For the text-containing cell, return its midpoint in (X, Y) coordinate format. 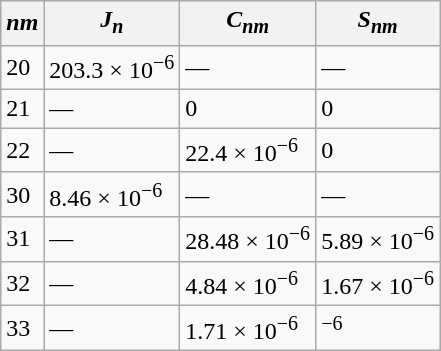
Snm (378, 23)
30 (22, 194)
203.3 × 10−6 (112, 68)
31 (22, 240)
32 (22, 284)
22.4 × 10−6 (248, 150)
Cnm (248, 23)
−6 (378, 328)
22 (22, 150)
28.48 × 10−6 (248, 240)
5.89 × 10−6 (378, 240)
8.46 × 10−6 (112, 194)
4.84 × 10−6 (248, 284)
33 (22, 328)
1.67 × 10−6 (378, 284)
20 (22, 68)
Jn (112, 23)
1.71 × 10−6 (248, 328)
21 (22, 109)
nm (22, 23)
